From the cell containing the given text, extract its center point as (X, Y) coordinate. 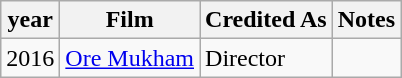
Film (130, 20)
Ore Mukham (130, 58)
year (30, 20)
2016 (30, 58)
Notes (366, 20)
Credited As (266, 20)
Director (266, 58)
